Output the [X, Y] coordinate of the center of the cell containing the given text.  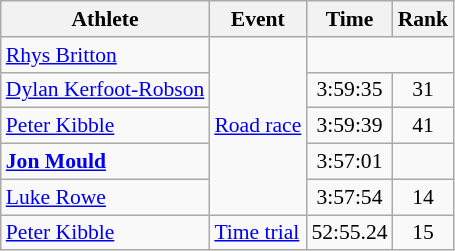
15 [424, 233]
3:57:01 [349, 162]
14 [424, 197]
Athlete [106, 19]
Rank [424, 19]
Dylan Kerfoot-Robson [106, 90]
Luke Rowe [106, 197]
3:59:39 [349, 126]
41 [424, 126]
Rhys Britton [106, 55]
Jon Mould [106, 162]
Event [258, 19]
Road race [258, 126]
Time trial [258, 233]
3:57:54 [349, 197]
Time [349, 19]
3:59:35 [349, 90]
52:55.24 [349, 233]
31 [424, 90]
